Capture the cell that displays the provided text and extract its (x, y) central coordinate. 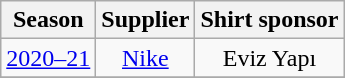
Shirt sponsor (270, 20)
Supplier (146, 20)
2020–21 (48, 58)
Eviz Yapı (270, 58)
Nike (146, 58)
Season (48, 20)
